Provide the (x, y) coordinate of the cell's center where the given text is located.  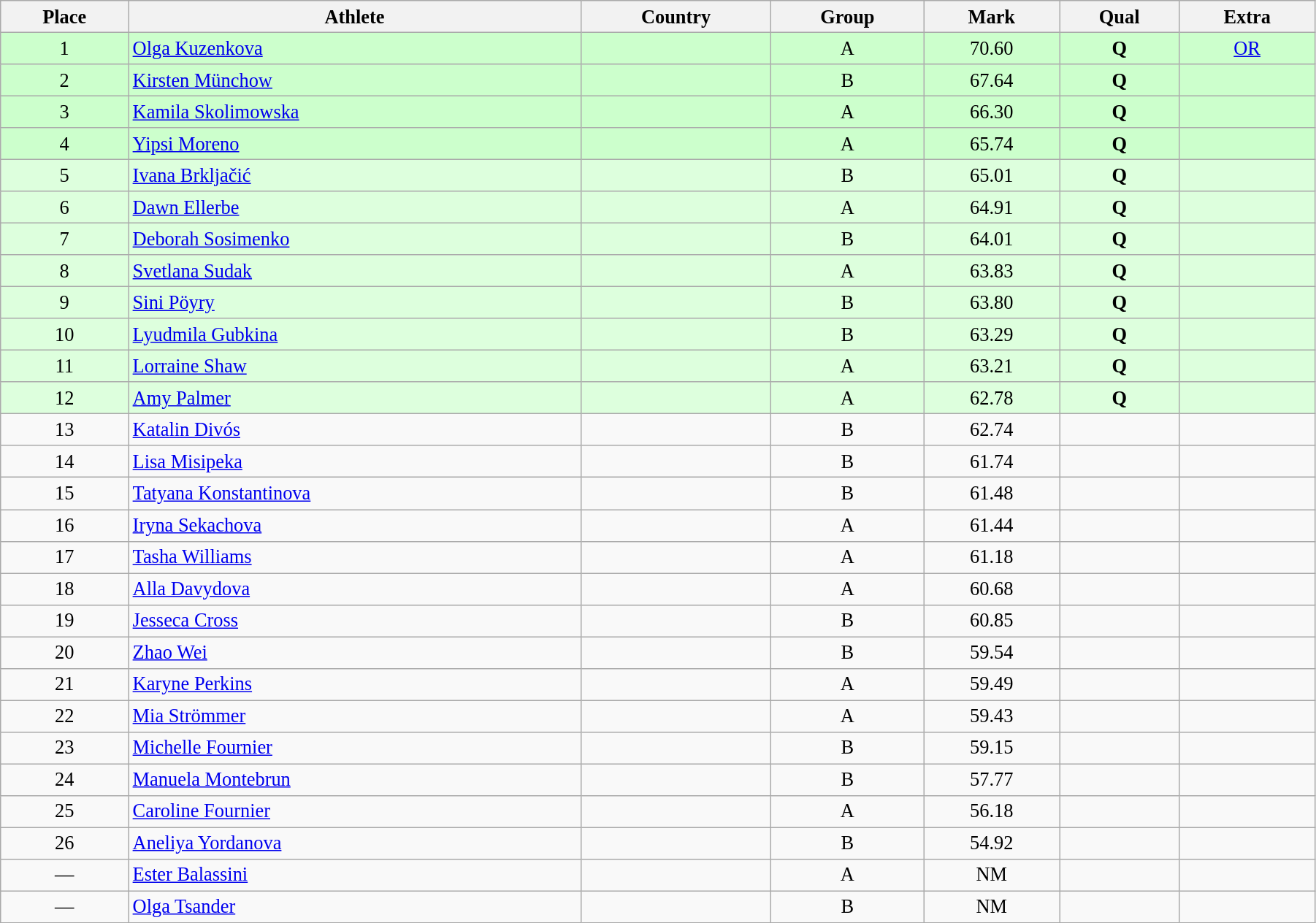
20 (64, 652)
6 (64, 207)
19 (64, 621)
63.83 (992, 271)
67.64 (992, 80)
12 (64, 398)
Tatyana Konstantinova (355, 494)
59.54 (992, 652)
Place (64, 16)
Olga Kuzenkova (355, 48)
Lorraine Shaw (355, 366)
64.91 (992, 207)
Tasha Williams (355, 557)
9 (64, 302)
5 (64, 175)
59.15 (992, 748)
Jesseca Cross (355, 621)
65.74 (992, 144)
59.43 (992, 716)
Country (676, 16)
64.01 (992, 239)
Caroline Fournier (355, 811)
Athlete (355, 16)
Dawn Ellerbe (355, 207)
Iryna Sekachova (355, 525)
15 (64, 494)
Amy Palmer (355, 398)
2 (64, 80)
60.68 (992, 589)
4 (64, 144)
11 (64, 366)
Qual (1120, 16)
Mark (992, 16)
Aneliya Yordanova (355, 843)
61.48 (992, 494)
13 (64, 429)
Ester Balassini (355, 875)
Mia Strömmer (355, 716)
Extra (1247, 16)
21 (64, 684)
Zhao Wei (355, 652)
OR (1247, 48)
61.44 (992, 525)
63.21 (992, 366)
3 (64, 112)
70.60 (992, 48)
59.49 (992, 684)
25 (64, 811)
17 (64, 557)
Group (847, 16)
14 (64, 461)
Ivana Brkljačić (355, 175)
26 (64, 843)
Olga Tsander (355, 907)
1 (64, 48)
8 (64, 271)
Sini Pöyry (355, 302)
7 (64, 239)
56.18 (992, 811)
60.85 (992, 621)
61.18 (992, 557)
Michelle Fournier (355, 748)
63.80 (992, 302)
62.74 (992, 429)
Lisa Misipeka (355, 461)
Yipsi Moreno (355, 144)
Karyne Perkins (355, 684)
Deborah Sosimenko (355, 239)
Svetlana Sudak (355, 271)
65.01 (992, 175)
61.74 (992, 461)
62.78 (992, 398)
57.77 (992, 779)
66.30 (992, 112)
24 (64, 779)
Alla Davydova (355, 589)
Kamila Skolimowska (355, 112)
54.92 (992, 843)
22 (64, 716)
18 (64, 589)
63.29 (992, 334)
Kirsten Münchow (355, 80)
Manuela Montebrun (355, 779)
Katalin Divós (355, 429)
16 (64, 525)
Lyudmila Gubkina (355, 334)
23 (64, 748)
10 (64, 334)
